Return [X, Y] of the center of cell containing provided text 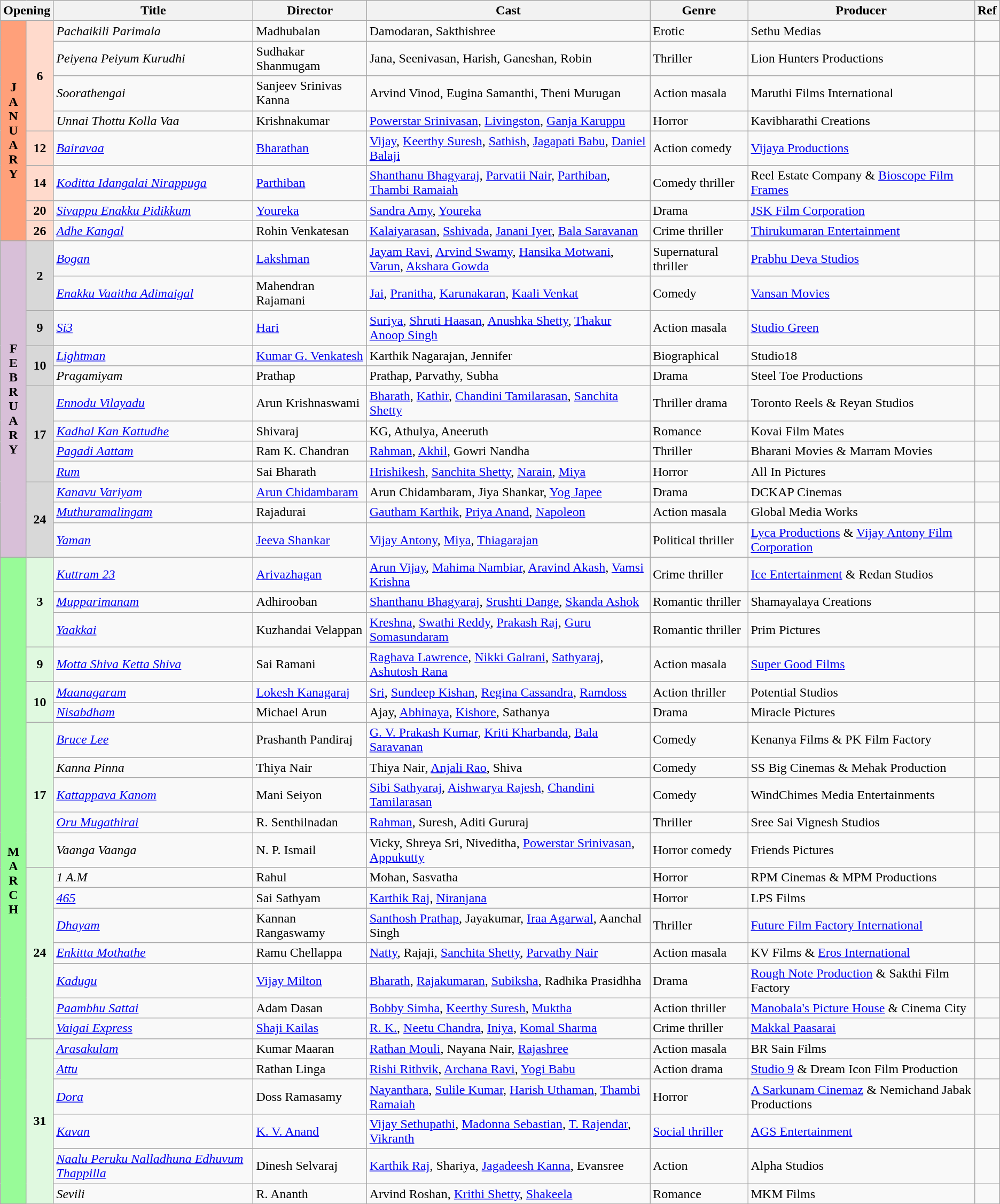
Mahendran Rajamani [310, 293]
Rough Note Production & Sakthi Film Factory [861, 981]
Arun Chidambaram, Jiya Shankar, Yog Japee [508, 492]
Shivaraj [310, 431]
Peiyena Peiyum Kurudhi [153, 59]
Kadhal Kan Kattudhe [153, 431]
Nisabdham [153, 712]
Steel Toe Productions [861, 376]
Pragamiyam [153, 376]
Kanavu Variyam [153, 492]
Arun Chidambaram [310, 492]
KV Films & Eros International [861, 953]
Studio Green [861, 328]
Genre [699, 11]
Miracle Pictures [861, 712]
Toronto Reels & Reyan Studios [861, 404]
Mani Seiyon [310, 795]
Natty, Rajaji, Sanchita Shetty, Parvathy Nair [508, 953]
G. V. Prakash Kumar, Kriti Kharbanda, Bala Saravanan [508, 739]
Bairavaa [153, 148]
Kannan Rangaswamy [310, 925]
LPS Films [861, 898]
Arasakulam [153, 1049]
Hari [310, 328]
Rum [153, 472]
Sandra Amy, Youreka [508, 210]
Potential Studios [861, 692]
JANUARY [14, 131]
Kovai Film Mates [861, 431]
Dora [153, 1096]
Suriya, Shruti Haasan, Anushka Shetty, Thakur Anoop Singh [508, 328]
Rahul [310, 878]
BR Sain Films [861, 1049]
Horror comedy [699, 850]
Rajadurai [310, 512]
Kavan [153, 1131]
Director [310, 11]
Gautham Karthik, Priya Anand, Napoleon [508, 512]
Sri, Sundeep Kishan, Regina Cassandra, Ramdoss [508, 692]
Ennodu Vilayadu [153, 404]
Kenanya Films & PK Film Factory [861, 739]
Arivazhagan [310, 575]
Vijay Sethupathi, Madonna Sebastian, T. Rajendar, Vikranth [508, 1131]
Vijaya Productions [861, 148]
Bharath, Rajakumaran, Subiksha, Radhika Prasidhha [508, 981]
Pagadi Aattam [153, 451]
Bharani Movies & Marram Movies [861, 451]
Lakshman [310, 259]
K. V. Anand [310, 1131]
Madhubalan [310, 31]
Sivappu Enakku Pidikkum [153, 210]
Damodaran, Sakthishree [508, 31]
Makkal Paasarai [861, 1028]
Rohin Venkatesan [310, 231]
Prashanth Pandiraj [310, 739]
Rahman, Akhil, Gowri Nandha [508, 451]
Enakku Vaaitha Adimaigal [153, 293]
Kumar G. Venkatesh [310, 355]
Paambhu Sattai [153, 1008]
Kuttram 23 [153, 575]
Kuzhandai Velappan [310, 629]
Powerstar Srinivasan, Livingston, Ganja Karuppu [508, 121]
Soorathengai [153, 93]
AGS Entertainment [861, 1131]
Studio18 [861, 355]
R. Senthilnadan [310, 823]
Pachaikili Parimala [153, 31]
Vaanga Vaanga [153, 850]
Adhirooban [310, 602]
Sai Ramani [310, 664]
Arun Vijay, Mahima Nambiar, Aravind Akash, Vamsi Krishna [508, 575]
MARCH [14, 880]
Supernatural thriller [699, 259]
Bogan [153, 259]
Rishi Rithvik, Archana Ravi, Yogi Babu [508, 1069]
6 [40, 76]
Opening [27, 11]
Thiya Nair, Anjali Rao, Shiva [508, 768]
Jayam Ravi, Arvind Swamy, Hansika Motwani, Varun, Akshara Gowda [508, 259]
N. P. Ismail [310, 850]
Arun Krishnaswami [310, 404]
Super Good Films [861, 664]
2 [40, 276]
Producer [861, 11]
Manobala's Picture House & Cinema City [861, 1008]
Krishnakumar [310, 121]
Lightman [153, 355]
Social thriller [699, 1131]
Vansan Movies [861, 293]
Prim Pictures [861, 629]
Lion Hunters Productions [861, 59]
Rahman, Suresh, Aditi Gururaj [508, 823]
Action [699, 1166]
Ramu Chellappa [310, 953]
Kreshna, Swathi Reddy, Prakash Raj, Guru Somasundaram [508, 629]
Muthuramalingam [153, 512]
Dinesh Selvaraj [310, 1166]
A Sarkunam Cinemaz & Nemichand Jabak Productions [861, 1096]
Rathan Mouli, Nayana Nair, Rajashree [508, 1049]
Enkitta Mothathe [153, 953]
All In Pictures [861, 472]
Sai Sathyam [310, 898]
Erotic [699, 31]
Comedy thriller [699, 183]
RPM Cinemas & MPM Productions [861, 878]
Attu [153, 1069]
Sree Sai Vignesh Studios [861, 823]
Rathan Linga [310, 1069]
Thriller drama [699, 404]
Shamayalaya Creations [861, 602]
Kavibharathi Creations [861, 121]
Ice Entertainment & Redan Studios [861, 575]
Yaman [153, 540]
Karthik Nagarajan, Jennifer [508, 355]
Alpha Studios [861, 1166]
Vijay, Keerthy Suresh, Sathish, Jagapati Babu, Daniel Balaji [508, 148]
Sevili [153, 1194]
Raghava Lawrence, Nikki Galrani, Sathyaraj, Ashutosh Rana [508, 664]
Lokesh Kanagaraj [310, 692]
R. K., Neetu Chandra, Iniya, Komal Sharma [508, 1028]
Mupparimanam [153, 602]
Adhe Kangal [153, 231]
SS Big Cinemas & Mehak Production [861, 768]
1 A.M [153, 878]
Sethu Medias [861, 31]
Global Media Works [861, 512]
Bobby Simha, Keerthy Suresh, Muktha [508, 1008]
Jeeva Shankar [310, 540]
Lyca Productions & Vijay Antony Film Corporation [861, 540]
Vicky, Shreya Sri, Niveditha, Powerstar Srinivasan, Appukutty [508, 850]
26 [40, 231]
20 [40, 210]
465 [153, 898]
Yaakkai [153, 629]
Action comedy [699, 148]
3 [40, 602]
12 [40, 148]
Doss Ramasamy [310, 1096]
Arvind Roshan, Krithi Shetty, Shakeela [508, 1194]
Title [153, 11]
Koditta Idangalai Nirappuga [153, 183]
Sai Bharath [310, 472]
Kanna Pinna [153, 768]
Vijay Milton [310, 981]
Jai, Pranitha, Karunakaran, Kaali Venkat [508, 293]
Prathap [310, 376]
Maanagaram [153, 692]
Thiya Nair [310, 768]
Studio 9 & Dream Icon Film Production [861, 1069]
Unnai Thottu Kolla Vaa [153, 121]
Sudhakar Shanmugam [310, 59]
Kadugu [153, 981]
KG, Athulya, Aneeruth [508, 431]
Nayanthara, Sulile Kumar, Harish Uthaman, Thambi Ramaiah [508, 1096]
Karthik Raj, Niranjana [508, 898]
Political thriller [699, 540]
Adam Dasan [310, 1008]
R. Ananth [310, 1194]
Shaji Kailas [310, 1028]
Cast [508, 11]
Arvind Vinod, Eugina Samanthi, Theni Murugan [508, 93]
Action drama [699, 1069]
Michael Arun [310, 712]
Karthik Raj, Shariya, Jagadeesh Kanna, Evansree [508, 1166]
Reel Estate Company & Bioscope Film Frames [861, 183]
Hrishikesh, Sanchita Shetty, Narain, Miya [508, 472]
Parthiban [310, 183]
Youreka [310, 210]
Ajay, Abhinaya, Kishore, Sathanya [508, 712]
Ram K. Chandran [310, 451]
Bruce Lee [153, 739]
Sibi Sathyaraj, Aishwarya Rajesh, Chandini Tamilarasan [508, 795]
Naalu Peruku Nalladhuna Edhuvum Thappilla [153, 1166]
Thirukumaran Entertainment [861, 231]
Shanthanu Bhagyaraj, Srushti Dange, Skanda Ashok [508, 602]
WindChimes Media Entertainments [861, 795]
Santhosh Prathap, Jayakumar, Iraa Agarwal, Aanchal Singh [508, 925]
Prabhu Deva Studios [861, 259]
Kattappava Kanom [153, 795]
Sanjeev Srinivas Kanna [310, 93]
JSK Film Corporation [861, 210]
Si3 [153, 328]
Friends Pictures [861, 850]
Vaigai Express [153, 1028]
DCKAP Cinemas [861, 492]
Bharathan [310, 148]
FEBRUARY [14, 399]
Oru Mugathirai [153, 823]
Prathap, Parvathy, Subha [508, 376]
Kumar Maaran [310, 1049]
Motta Shiva Ketta Shiva [153, 664]
Vijay Antony, Miya, Thiagarajan [508, 540]
Mohan, Sasvatha [508, 878]
Maruthi Films International [861, 93]
Jana, Seenivasan, Harish, Ganeshan, Robin [508, 59]
Shanthanu Bhagyaraj, Parvatii Nair, Parthiban, Thambi Ramaiah [508, 183]
Ref [987, 11]
Kalaiyarasan, Sshivada, Janani Iyer, Bala Saravanan [508, 231]
MKM Films [861, 1194]
Biographical [699, 355]
Future Film Factory International [861, 925]
31 [40, 1121]
14 [40, 183]
Dhayam [153, 925]
Bharath, Kathir, Chandini Tamilarasan, Sanchita Shetty [508, 404]
